Provide the [x, y] coordinate of the cell's center where the given text is located.  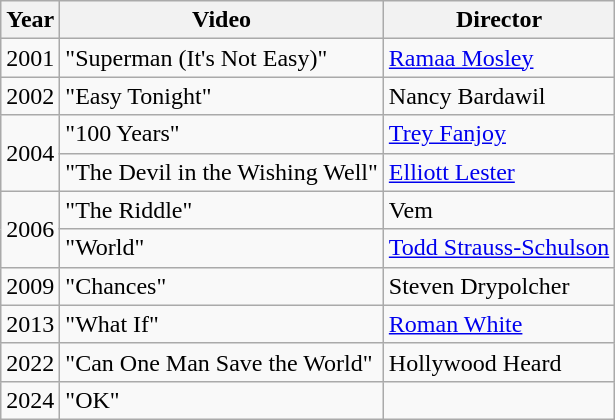
"Can One Man Save the World" [222, 362]
2022 [30, 362]
2024 [30, 400]
"World" [222, 248]
"100 Years" [222, 134]
Director [498, 20]
Vem [498, 210]
"Superman (It's Not Easy)" [222, 58]
Steven Drypolcher [498, 286]
2006 [30, 229]
2009 [30, 286]
Trey Fanjoy [498, 134]
2004 [30, 153]
Year [30, 20]
2001 [30, 58]
Ramaa Mosley [498, 58]
"Chances" [222, 286]
2013 [30, 324]
2002 [30, 96]
"The Riddle" [222, 210]
"The Devil in the Wishing Well" [222, 172]
Nancy Bardawil [498, 96]
Roman White [498, 324]
"Easy Tonight" [222, 96]
"OK" [222, 400]
Todd Strauss-Schulson [498, 248]
Video [222, 20]
"What If" [222, 324]
Elliott Lester [498, 172]
Hollywood Heard [498, 362]
